Return the (X, Y) coordinate for the center point of the cell that contains the specified text.  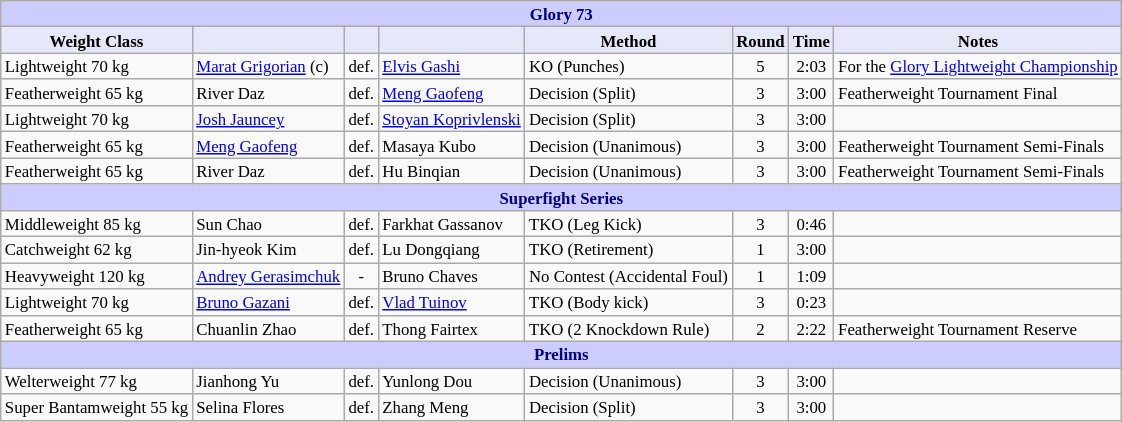
Notes (978, 40)
Farkhat Gassanov (452, 224)
Featherweight Tournament Final (978, 93)
2:22 (812, 328)
2 (760, 328)
Hu Binqian (452, 171)
TKO (Leg Kick) (628, 224)
Masaya Kubo (452, 145)
TKO (Body kick) (628, 302)
Jianhong Yu (268, 381)
Super Bantamweight 55 kg (96, 407)
Chuanlin Zhao (268, 328)
Jin-hyeok Kim (268, 250)
Featherweight Tournament Reserve (978, 328)
0:23 (812, 302)
Thong Fairtex (452, 328)
1:09 (812, 276)
Round (760, 40)
0:46 (812, 224)
2:03 (812, 66)
Selina Flores (268, 407)
Josh Jauncey (268, 119)
Heavyweight 120 kg (96, 276)
KO (Punches) (628, 66)
For the Glory Lightweight Championship (978, 66)
Catchweight 62 kg (96, 250)
Zhang Meng (452, 407)
Marat Grigorian (c) (268, 66)
Elvis Gashi (452, 66)
TKO (2 Knockdown Rule) (628, 328)
Welterweight 77 kg (96, 381)
Lu Dongqiang (452, 250)
- (361, 276)
5 (760, 66)
Stoyan Koprivlenski (452, 119)
Andrey Gerasimchuk (268, 276)
Glory 73 (562, 14)
Time (812, 40)
Superfight Series (562, 197)
Vlad Tuinov (452, 302)
Weight Class (96, 40)
Bruno Chaves (452, 276)
Middleweight 85 kg (96, 224)
Prelims (562, 355)
Yunlong Dou (452, 381)
Bruno Gazani (268, 302)
TKO (Retirement) (628, 250)
No Contest (Accidental Foul) (628, 276)
Method (628, 40)
Sun Chao (268, 224)
